For the text-containing cell, return its midpoint in (x, y) coordinate format. 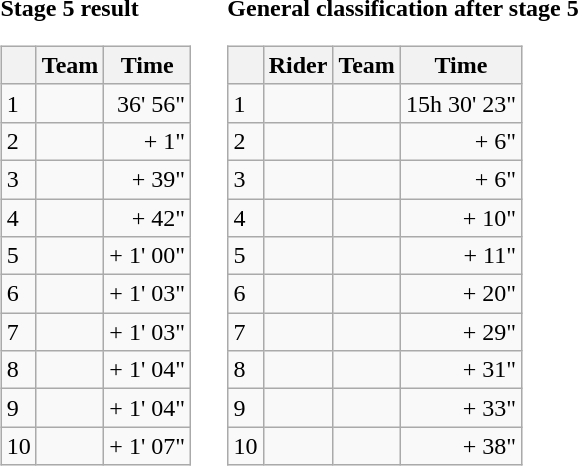
+ 39" (148, 179)
+ 29" (460, 332)
+ 11" (460, 256)
15h 30' 23" (460, 103)
+ 31" (460, 370)
+ 42" (148, 217)
+ 20" (460, 294)
+ 1" (148, 141)
36' 56" (148, 103)
+ 1' 00" (148, 256)
+ 38" (460, 446)
+ 10" (460, 217)
+ 33" (460, 408)
+ 1' 07" (148, 446)
Rider (298, 65)
